Provide the (X, Y) coordinate of the cell's center where the given text is located.  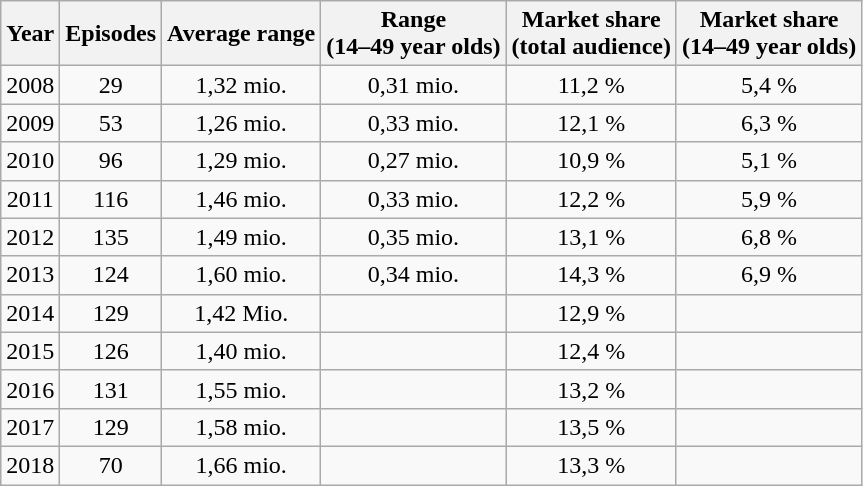
2010 (30, 161)
Year (30, 34)
Market share(14–49 year olds) (768, 34)
0,35 mio. (414, 237)
12,9 % (591, 313)
1,46 mio. (242, 199)
2014 (30, 313)
13,5 % (591, 427)
10,9 % (591, 161)
Episodes (111, 34)
29 (111, 85)
1,58 mio. (242, 427)
14,3 % (591, 275)
2012 (30, 237)
2017 (30, 427)
6,9 % (768, 275)
0,27 mio. (414, 161)
2018 (30, 465)
11,2 % (591, 85)
2011 (30, 199)
131 (111, 389)
13,2 % (591, 389)
2015 (30, 351)
0,34 mio. (414, 275)
12,4 % (591, 351)
124 (111, 275)
6,3 % (768, 123)
1,40 mio. (242, 351)
1,49 mio. (242, 237)
Range(14–49 year olds) (414, 34)
0,31 mio. (414, 85)
Market share(total audience) (591, 34)
13,3 % (591, 465)
135 (111, 237)
12,2 % (591, 199)
96 (111, 161)
5,4 % (768, 85)
13,1 % (591, 237)
6,8 % (768, 237)
1,26 mio. (242, 123)
2013 (30, 275)
116 (111, 199)
5,1 % (768, 161)
1,42 Mio. (242, 313)
12,1 % (591, 123)
2009 (30, 123)
1,60 mio. (242, 275)
2008 (30, 85)
2016 (30, 389)
1,32 mio. (242, 85)
126 (111, 351)
70 (111, 465)
5,9 % (768, 199)
1,29 mio. (242, 161)
1,66 mio. (242, 465)
53 (111, 123)
1,55 mio. (242, 389)
Average range (242, 34)
